Return the (X, Y) coordinate for the center point of the cell that contains the specified text.  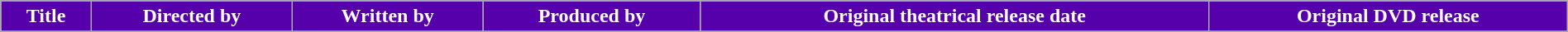
Title (46, 16)
Original theatrical release date (954, 16)
Directed by (192, 16)
Written by (387, 16)
Original DVD release (1388, 16)
Produced by (592, 16)
